Scan for the cell matching the given text and deliver its [x, y] coordinate at center. 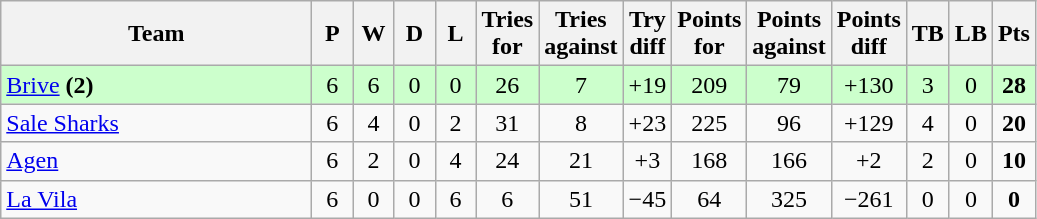
31 [508, 123]
28 [1014, 85]
21 [581, 161]
LB [970, 34]
8 [581, 123]
Tries for [508, 34]
3 [928, 85]
64 [710, 199]
−261 [868, 199]
Tries against [581, 34]
Pts [1014, 34]
La Vila [156, 199]
D [414, 34]
−45 [648, 199]
+2 [868, 161]
+129 [868, 123]
W [374, 34]
Points diff [868, 34]
P [332, 34]
Brive (2) [156, 85]
166 [789, 161]
24 [508, 161]
79 [789, 85]
20 [1014, 123]
Agen [156, 161]
209 [710, 85]
10 [1014, 161]
Points against [789, 34]
Try diff [648, 34]
225 [710, 123]
7 [581, 85]
Points for [710, 34]
325 [789, 199]
+23 [648, 123]
96 [789, 123]
Sale Sharks [156, 123]
TB [928, 34]
Team [156, 34]
26 [508, 85]
L [456, 34]
168 [710, 161]
51 [581, 199]
+19 [648, 85]
+3 [648, 161]
+130 [868, 85]
